Return [x, y] of the center of cell containing provided text 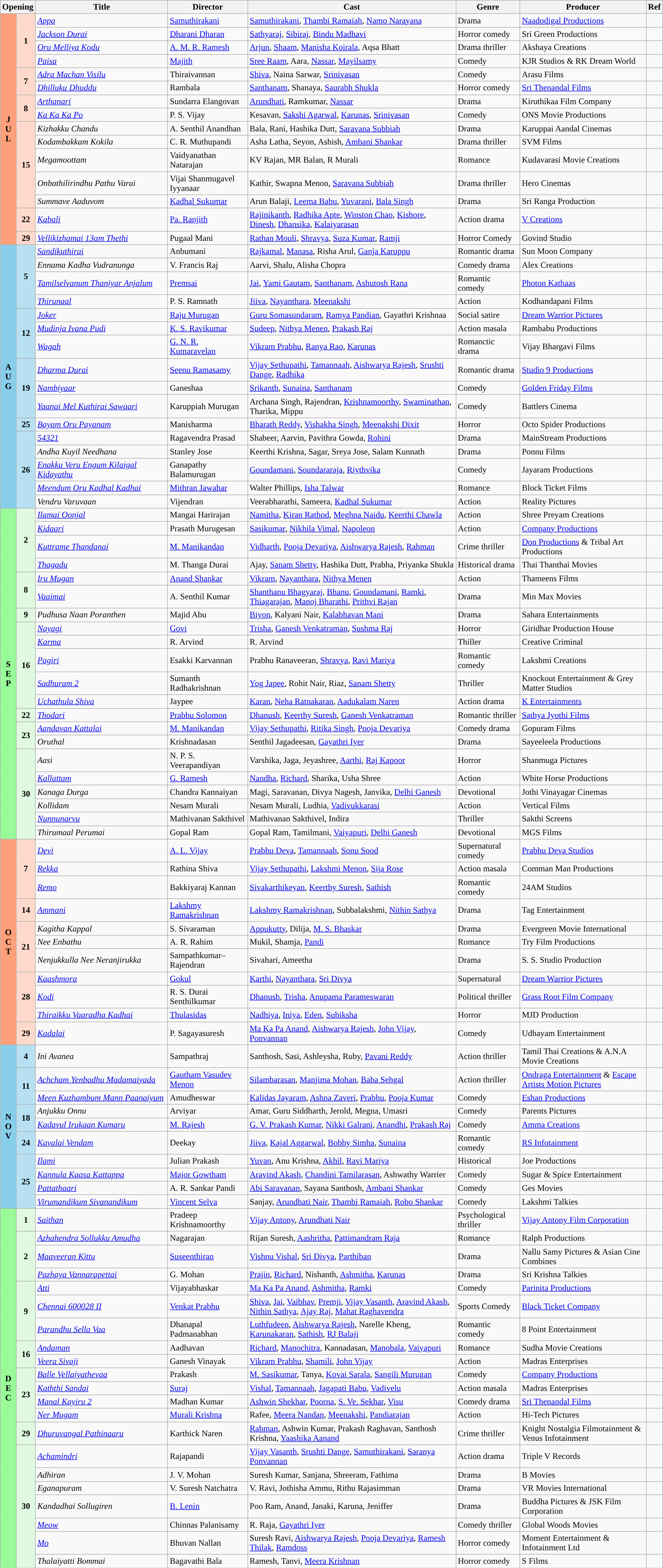
Moment Entertainment & Infotainment Ltd [583, 1543]
Don Productions & Tribal Art Productions [583, 547]
Title [102, 7]
R. Raja, Gayathri Iyer [352, 1525]
MainStream Productions [583, 438]
Srikanth, Sunaina, Santhanam [352, 388]
Grass Root Film Company [583, 997]
Kallattam [102, 779]
Sampathraj [208, 1056]
Yaanai Mel Kuthirai Sawaari [102, 406]
Battlers Cinema [583, 406]
Cast [352, 7]
Dharani Dharan [208, 34]
Kodi [102, 997]
Genre [488, 7]
Iru Mugan [102, 578]
Vaidyanathan Natarajan [208, 160]
Parinita Productions [583, 1288]
Buddha Pictures & JSK Film Corporation [583, 1506]
Nayagi [102, 628]
Romanctic drama [488, 346]
Global Woods Movies [583, 1525]
Guru Somasundaram, Ramya Pandian, Gayathri Krishnaa [352, 315]
Sivahari, Ameetha [352, 960]
Triple V Records [583, 1456]
Karan, Neha Ratnakaran, Aadukalam Naren [352, 701]
Thulasidas [208, 1015]
19 [26, 388]
Kodambakkam Kokila [102, 142]
Esakki Karvannan [208, 660]
Sree Raam, Aara, Nassar, Mayilsamy [352, 61]
Kanaga Durga [102, 792]
NOV [8, 1127]
R. S. Durai Senthilkumar [208, 997]
A. R. Rahim [208, 942]
Ma Ka Pa Anand, Ashmitha, Ramki [352, 1288]
Suresh Ravi, Aishwarya Rajesh, Pooja Devariya, Ramesh Thilak, Ramdoss [352, 1543]
Ponnu Films [583, 452]
V Creations [583, 220]
Knight Nostalgia Filmotainment & Venus Infotainment [583, 1433]
Vendru Varuvaan [102, 502]
Creative Criminal [583, 642]
S. Sivaraman [208, 928]
Veerabharathi, Sameera, Kadhal Sukumar [352, 502]
Ges Movies [583, 1188]
Sathya Jyothi Films [583, 715]
V. Francis Raj [208, 265]
Karthi, Nayanthara, Sri Divya [352, 979]
Dhanapal Padmanabhan [208, 1330]
Kollidam [102, 805]
Virumandikum Sivanandikum [102, 1201]
Sasikumar, Nikhila Vimal, Napoleon [352, 528]
Ner Mugam [102, 1415]
Vikram Prabhu, Shamili, John Vijay [352, 1361]
Vijayabhaskar [208, 1288]
Thameens Films [583, 578]
Ralph Productions [583, 1238]
Rijan Suresh, Aashritha, Pattimandram Raja [352, 1238]
Nadhiya, Iniya, Eden, Subiksha [352, 1015]
Vishal, Tamannaah, Jagapati Babu, Vadivelu [352, 1388]
Kodhandapani Films [583, 301]
Pradeep Krishnamoorthy [208, 1220]
Political thriller [488, 997]
Goundamani, Soundararaja, Riythvika [352, 470]
OCT [8, 942]
Anbumani [208, 251]
M. Rajesh [208, 1125]
Ammani [102, 910]
Shiva, Jai, Vaibhav, Premji, Vijay Vasanth, Aravind Akash, Nithin Sathya, Ajay Raj, Mahat Raghavendra [352, 1306]
21 [26, 946]
Dhilluku Dhuddu [102, 88]
Sayeeleela Productions [583, 742]
Wagah [102, 346]
Ragavendra Prasad [208, 438]
Kizhakku Chandu [102, 128]
Sahara Entertainments [583, 615]
Lakshmi Creations [583, 660]
Kuttrame Thandanai [102, 547]
Karma [102, 642]
Giridhar Production House [583, 628]
Major Gowtham [208, 1174]
V. Ravi, Jothisha Ammu, Rithu Rajasimman [352, 1488]
Appa [102, 21]
Majith [208, 61]
54321 [102, 438]
Mithran Jawahar [208, 488]
Bakkiyaraj Kannan [208, 887]
Ajay, Sanam Shetty, Hashika Dutt, Prabha, Priyanka Shukla [352, 565]
Rajapandi [208, 1456]
Ganesh Vinayak [208, 1361]
Kalidas Jayaram, Ashna Zaveri, Prabhu, Pooja Kumar [352, 1098]
Kadalai [102, 1034]
Maaveeran Kittu [102, 1256]
Devi [102, 851]
28 [26, 997]
Sun Moon Company [583, 251]
Premsai [208, 283]
Rambala [208, 88]
Sakthi Screens [583, 819]
8 Point Entertainment [583, 1330]
Rathan Mouli, Shravya, Suza Kumar, Ramji [352, 238]
Sudeep, Nithya Menen, Prakash Raj [352, 328]
Sumanth Radhakrishnan [208, 683]
Vikram, Nayanthara, Nithya Menen [352, 578]
Social satire [488, 315]
Min Max Movies [583, 596]
Prajin, Richard, Nishanth, Ashmitha, Karunas [352, 1275]
Evergreen Movie International [583, 928]
Rajkamal, Manasa, Risha Arul, Ganja Karuppu [352, 251]
Joe Productions [583, 1161]
Uchathula Shiva [102, 701]
Bala, Rani, Hashika Dutt, Saravana Subbiah [352, 128]
Arthanari [102, 101]
Paisa [102, 61]
Arviyar [208, 1111]
Historical [488, 1161]
Bayam Oru Payanam [102, 424]
Nenjukkulla Nee Neranjirukka [102, 960]
Nambiyaar [102, 388]
Prabhu Ranaveeran, Shravya, Ravi Mariya [352, 660]
G. Mohan [208, 1275]
MGS Films [583, 832]
MJD Production [583, 1015]
Thirunaal [102, 301]
Sathyaraj, Sibiraj, Bindu Madhavi [352, 34]
Vertical Films [583, 805]
Karuppiah Murugan [208, 406]
24AM Studios [583, 887]
Thodari [102, 715]
Jiiva, Nayanthara, Meenakshi [352, 301]
Kabali [102, 220]
Chandra Kannaiyan [208, 792]
Mo [102, 1543]
Kaththi Sandai [102, 1388]
Ilamai Oonjal [102, 515]
Reality Pictures [583, 502]
Chennai 600028 II [102, 1306]
Sugar & Spice Entertainment [583, 1174]
Vijay Sethupathi, Lakshmi Menon, Sija Rose [352, 869]
Udhayam Entertainment [583, 1034]
Arun Balaji, Leema Babu, Yuvarani, Bala Singh [352, 202]
Thiraivannan [208, 74]
Aasi [102, 760]
Pa. Ranjith [208, 220]
Nallu Samy Pictures & Asian Cine Combines [583, 1256]
Sri Green Productions [583, 34]
Krishnadasan [208, 742]
Try Film Productions [583, 942]
Naadodigal Productions [583, 21]
RS Infotainment [583, 1143]
C. R. Muthupandi [208, 142]
Deekay [208, 1143]
Andaman [102, 1348]
Prakash [208, 1375]
Shiva, Naina Sarwar, Srinivasan [352, 74]
Ashwin Shekhar, Poorna, S. Ve. Sekhar, Visu [352, 1402]
Thiller [488, 642]
Hi-Tech Pictures [583, 1415]
Rekka [102, 869]
Ramesh, Tanvi, Meera Krishnan [352, 1561]
24 [26, 1143]
Amar, Guru Siddharth, Jerold, Megna, Umasri [352, 1111]
Nagarajan [208, 1238]
Ganapathy Balamurugan [208, 470]
Pattathaari [102, 1188]
Jayaram Productions [583, 470]
Sri Krishna Talkies [583, 1275]
Shanthanu Bhagyaraj, Bhanu, Goundamani, Ramki, Thiagarajan, Manoj Bharathi, Prithvi Rajan [352, 596]
Shabeer, Aarvin, Pavithra Gowda, Rohini [352, 438]
Megamoottam [102, 160]
Lakshmy Ramakrishnan [208, 910]
Pazhaya Vannarapettai [102, 1275]
B. Lenin [208, 1506]
Varshika, Jaga, Jeyashree, Aarthi, Raj Kapoor [352, 760]
Santhosh, Sasi, Ashleysha, Ruby, Pavani Reddy [352, 1056]
Sampathkumar–Rajendran [208, 960]
Thiraikku Vaaradha Kadhai [102, 1015]
A. L. Vijay [208, 851]
Rambabu Productions [583, 328]
Jothi Vinayagar Cinemas [583, 792]
Adra Machan Visilu [102, 74]
Prasath Murugesan [208, 528]
Azhahendra Sollukku Amudha [102, 1238]
Rafee, Meera Nandan, Meenakshi, Pandiarajan [352, 1415]
Ka Ka Ka Po [102, 115]
K. S. Ravikumar [208, 328]
Veera Sivaji [102, 1361]
Vidharth, Pooja Devariya, Aishwarya Rajesh, Rahman [352, 547]
Sanjay, Arundhati Nair, Thambi Ramaiah, Robo Shankar [352, 1201]
Thalaiyatti Bommai [102, 1561]
P. S. Vijay [208, 115]
Mathivanan Sakthivel, Indira [352, 819]
Kudavarasi Movie Creations [583, 160]
Mukil, Shamja, Pandi [352, 942]
Onbathilirindhu Pathu Varai [102, 183]
Atti [102, 1288]
S Films [583, 1561]
Vincent Selva [208, 1201]
Mangai Harirajan [208, 515]
Kandadhai Sollugiren [102, 1506]
Trisha, Ganesh Venkatraman, Sushma Raj [352, 628]
Aravind Akash, Chandini Tamilarasan, Ashwathy Warrier [352, 1174]
Saithan [102, 1220]
Alex Creations [583, 265]
Vikram Prabhu, Ranya Rao, Karunas [352, 346]
Anjukku Onnu [102, 1111]
Joker [102, 315]
Sri Ranga Production [583, 202]
Vijai Shanmugavel Iyyanaar [208, 183]
Senthil Jagadeesan, Gayathri Iyer [352, 742]
Mudinja Ivana Pudi [102, 328]
Luthfudeen, Aishwarya Rajesh, Narelle Kheng, Karunakaran, Sathish, RJ Balaji [352, 1330]
Thagadu [102, 565]
S. S. Studio Production [583, 960]
Akshaya Creations [583, 47]
Comman Man Productions [583, 869]
Rajinikanth, Radhika Apte, Winston Chao, Kishore, Dinesh, Dhansika, Kalaiyarasan [352, 220]
Meen Kuzhambum Mann Paanaiyum [102, 1098]
Vellikizhamai 13am Thethi [102, 238]
Jackson Durai [102, 34]
Hero Cinemas [583, 183]
Abi Saravanan, Sayana Santhosh, Ambani Shankar [352, 1188]
Nesam Murali, Ludhia, Vadivukkarasi [352, 805]
Parents Pictures [583, 1111]
K Entertainments [583, 701]
Venkat Prabhu [208, 1306]
P. S. Ramnath [208, 301]
Gokul [208, 979]
Octo Spider Productions [583, 424]
Tamilselvanum Thaniyar Anjalum [102, 283]
Summave Aaduvom [102, 202]
12 [26, 333]
15 [26, 165]
KV Rajan, MR Balan, R Murali [352, 160]
SVM Films [583, 142]
Seenu Ramasamy [208, 370]
Bharath Reddy, Vishakha Singh, Meenakshi Dixit [352, 424]
Producer [583, 7]
Sandikuthirai [102, 251]
11 [26, 1086]
Oru Melliya Kodu [102, 47]
P. Sagayasuresh [208, 1034]
Suraj [208, 1388]
Vishnu Vishal, Sri Divya, Parthiban [352, 1256]
Poo Ram, Anand, Janaki, Karuna, Jeniffer [352, 1506]
Vaaimai [102, 596]
AUG [8, 377]
Sivakarthikeyan, Keerthy Suresh, Sathish [352, 887]
DEC [8, 1388]
Parandhu Sella Vaa [102, 1330]
Vijay Sethupathi, Tamannaah, Aishwarya Rajesh, Srushti Dange, Radhika [352, 370]
Opening [18, 7]
Majid Abu [208, 615]
Pugaal Mani [208, 238]
Kadhal Sukumar [208, 202]
Vijendran [208, 502]
Suseenthiran [208, 1256]
Nee Enbathu [102, 942]
SEP [8, 674]
N. P. S. Veerapandiyan [208, 760]
Arasu Films [583, 74]
Gopal Ram, Tamilmani, Vaiyapuri, Delhi Ganesh [352, 832]
Oruthal [102, 742]
Santhanam, Shanaya, Saurabh Shukla [352, 88]
Kadavul Irukaan Kumaru [102, 1125]
Rathina Shiva [208, 869]
Dharma Durai [102, 370]
Samuthirakani [208, 21]
Walter Phillips, Isha Talwar [352, 488]
Block Ticket Films [583, 488]
Manal Kayiru 2 [102, 1402]
4 [26, 1056]
Pagiri [102, 660]
Photon Kathaas [583, 283]
Historical drama [488, 565]
Ilami [102, 1161]
Nunnunarvu [102, 819]
Madhan Kumar [208, 1402]
Achamindri [102, 1456]
Horror Comedy [488, 238]
Rahman, Ashwin Kumar, Prakash Raghavan, Santhosh Krishna, Yaashika Aanand [352, 1433]
Sports Comedy [488, 1306]
J. V. Mohan [208, 1474]
G. Ramesh [208, 779]
Gautham Vasudev Menon [208, 1080]
Director [208, 7]
Comedy thriller [488, 1525]
Anand Shankar [208, 578]
Thai Thanthai Movies [583, 565]
Jiiva, Kajal Aggarwal, Bobby Simha, Sunaina [352, 1143]
Meendum Oru Kadhal Kadhai [102, 488]
VR Movies International [583, 1488]
Manisharma [208, 424]
Karthick Naren [208, 1433]
Prabhu Deva, Tamannaah, Sonu Sood [352, 851]
Thirumaal Perumai [102, 832]
Ini Avanea [102, 1056]
Romantic thriller [488, 715]
Vijay Vasanth, Srushti Dange, Samuthirakani, Saranya Ponvannan [352, 1456]
Amudheswar [208, 1098]
White Horse Productions [583, 779]
Richard, Manochitra, Kannadasan, Manobala, Vaiyapuri [352, 1348]
Karuppai Aandal Cinemas [583, 128]
18 [26, 1118]
Govi [208, 628]
Julian Prakash [208, 1161]
Ma Ka Pa Anand, Aishwarya Rajesh, John Vijay, Ponvannan [352, 1034]
Jaypee [208, 701]
Vijay Antony Film Corporation [583, 1220]
Lakshmi Talkies [583, 1201]
Appukutty, Dilija, M. S. Bhaskar [352, 928]
Yuvan, Anu Krishna, Akhil, Ravi Mariya [352, 1161]
Vijay Antony, Arundhati Nair [352, 1220]
Aadhavan [208, 1348]
Asha Latha, Seyon, Ashish, Ambani Shankar [352, 142]
Gopal Ram [208, 832]
Black Ticket Company [583, 1306]
Studio 9 Productions [583, 370]
Amma Creations [583, 1125]
Eganapuram [102, 1488]
Supernatural [488, 979]
Kathir, Swapna Menon, Saravana Subbiah [352, 183]
Govind Studio [583, 238]
Gopuram Films [583, 729]
Vijay Bhargavi Films [583, 346]
Raju Murugan [208, 315]
Kagitha Kappal [102, 928]
Knockout Entertainment & Grey Matter Studios [583, 683]
Sudha Movie Creations [583, 1348]
Kavalai Vendam [102, 1143]
Prabhu Solomon [208, 715]
Chinnas Palanisamy [208, 1525]
Remo [102, 887]
Arundhati, Ramkumar, Nassar [352, 101]
Shanmuga Pictures [583, 760]
Silambarasan, Manjima Mohan, Baba Sehgal [352, 1080]
Jai, Yami Gautam, Santhanam, Ashutosh Rana [352, 283]
JUL [8, 129]
Sundarra Elangovan [208, 101]
Nandha, Richard, Sharika, Usha Shree [352, 779]
Pudhusa Naan Poranthen [102, 615]
ONS Movie Productions [583, 115]
Suresh Kumar, Sanjana, Shreeram, Fathima [352, 1474]
Dhuruvangal Pathinaaru [102, 1433]
A. R. Sankar Pandi [208, 1188]
A. Senthil Anandhan [208, 128]
Achcham Yenbadhu Madamaiyada [102, 1080]
KJR Studios & RK Dream World [583, 61]
Biyon, Kalyani Nair, Kalabhavan Mani [352, 615]
Archana Singh, Rajendran, Krishnamoorthy, Swaminathan, Tharika, Mippu [352, 406]
Kidaari [102, 528]
Namitha, Kiran Rathod, Meghna Naidu, Keerthi Chawla [352, 515]
Dhanush, Trisha, Anupama Parameswaran [352, 997]
14 [26, 910]
Kaashmora [102, 979]
A. Senthil Kumar [208, 596]
Kannula Kaasa Kattappa [102, 1174]
Magi, Saravanan, Divya Nagesh, Janvika, Delhi Ganesh [352, 792]
Samuthirakani, Thambi Ramaiah, Namo Narayana [352, 21]
Ennama Kadha Vudranunga [102, 265]
G. V. Prakash Kumar, Nikki Galrani, Anandhi, Prakash Raj [352, 1125]
Meow [102, 1525]
Psychological thriller [488, 1220]
G. N. R. Kumaravelan [208, 346]
B Movies [583, 1474]
Prabhu Deva Studios [583, 851]
Shree Preyam Creations [583, 515]
Tamil Thai Creations & A.N.A Movie Creations [583, 1056]
M. Sasikumar, Tanya, Kovai Sarala, Sangili Murugan [352, 1375]
V. Suresh Natchatra [208, 1488]
Aarvi, Shalu, Alisha Chopra [352, 265]
Enakku Veru Engum Kilaigal Kidayathu [102, 470]
Keerthi Krishna, Sagar, Sreya Jose, Salam Kunnath [352, 452]
Mathivanan Sakthivel [208, 819]
5 [26, 276]
Ondraga Entertainment & Escape Artists Motion Pictures [583, 1080]
Vijay Sethupathi, Ritika Singh, Pooja Devariya [352, 729]
Nesam Murali [208, 805]
Bhuvan Nallan [208, 1543]
Bagavathi Bala [208, 1561]
A. M. R. Ramesh [208, 47]
Dhanush, Keerthy Suresh, Ganesh Venkatraman [352, 715]
Adhiran [102, 1474]
Kesavan, Sakshi Agarwal, Karunas, Srinivasan [352, 115]
Supernatural comedy [488, 851]
Tag Entertainment [583, 910]
Arjun, Shaam, Manisha Koirala, Aqsa Bhatt [352, 47]
Aandavan Kattalai [102, 729]
Lakshmy Ramakrishnan, Subbalakshmi, Nithin Sathya [352, 910]
26 [26, 470]
M. Thanga Durai [208, 565]
Kiruthikaa Film Company [583, 101]
Murali Krishna [208, 1415]
Balle Vellaiyathevaa [102, 1375]
Andha Kuyil Needhana [102, 452]
Yog Japee, Rohit Nair, Riaz, Sanam Shetty [352, 683]
Eshan Productions [583, 1098]
Sadhuram 2 [102, 683]
Ref [654, 7]
Ganeshaa [208, 388]
Stanley Jose [208, 452]
Golden Friday Films [583, 388]
